Extract the (x, y) coordinate from the center of the cell holding the provided text.  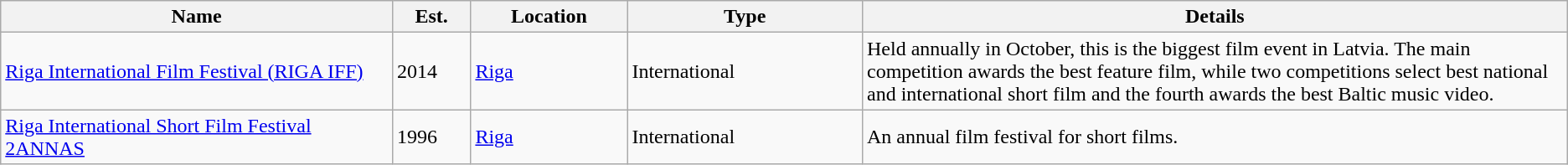
Details (1215, 17)
Riga International Short Film Festival 2ANNAS (197, 137)
Location (549, 17)
An annual film festival for short films. (1215, 137)
2014 (431, 71)
Type (745, 17)
Name (197, 17)
Riga International Film Festival (RIGA IFF) (197, 71)
1996 (431, 137)
Est. (431, 17)
